Output the [x, y] coordinate of the center of the cell containing the given text.  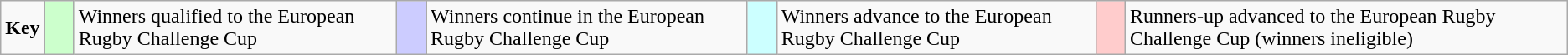
Winners advance to the European Rugby Challenge Cup [936, 28]
Runners-up advanced to the European Rugby Challenge Cup (winners ineligible) [1346, 28]
Winners continue in the European Rugby Challenge Cup [587, 28]
Key [23, 28]
Winners qualified to the European Rugby Challenge Cup [235, 28]
